For the text-containing cell, return its midpoint in [x, y] coordinate format. 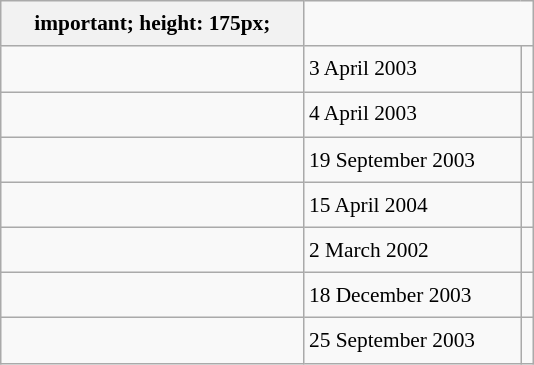
25 September 2003 [412, 340]
2 March 2002 [412, 250]
3 April 2003 [412, 68]
18 December 2003 [412, 296]
19 September 2003 [412, 160]
4 April 2003 [412, 114]
15 April 2004 [412, 204]
important; height: 175px; [152, 24]
